Locate the cell with the specified text and output its (X, Y) center coordinate. 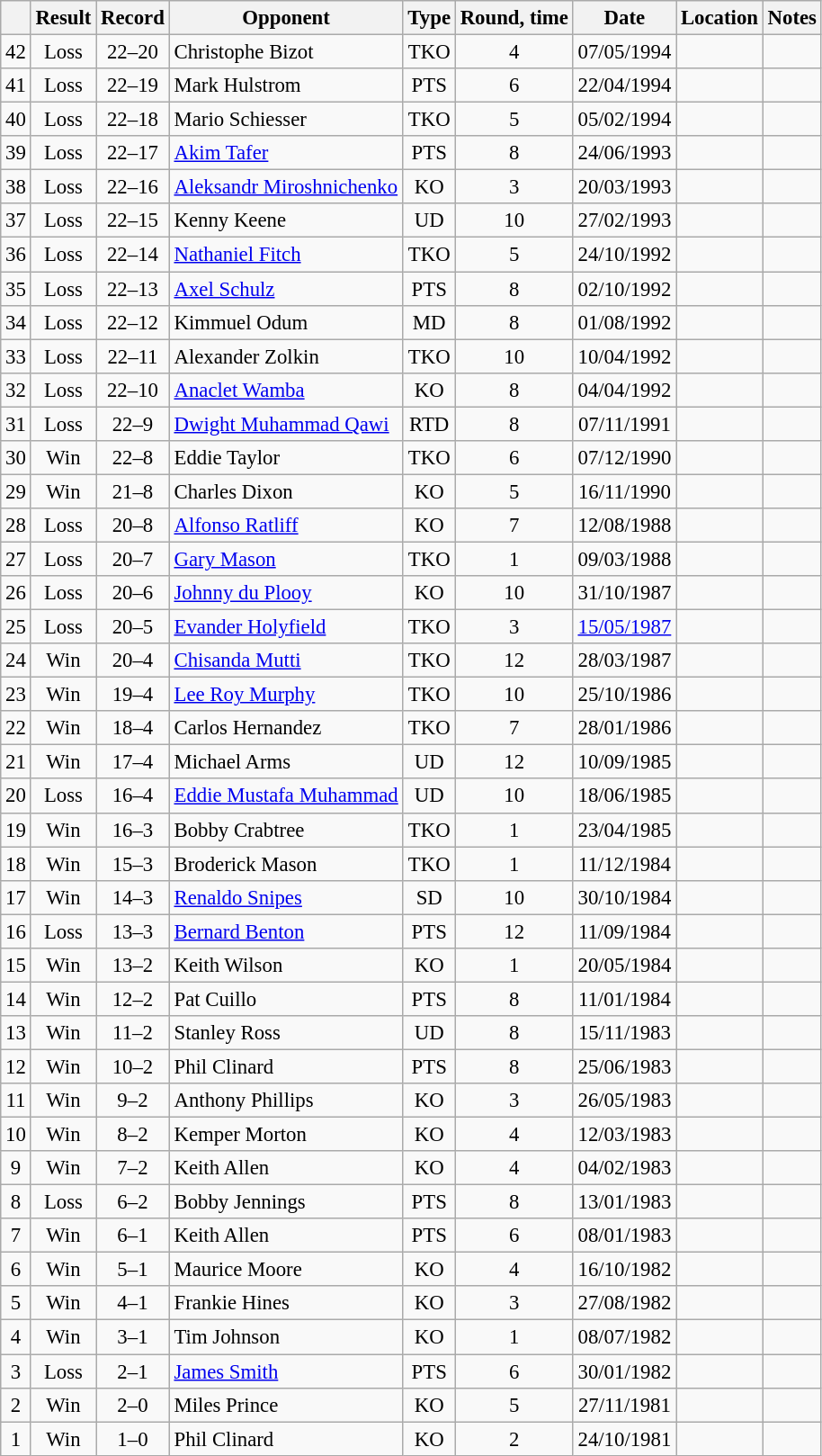
Eddie Mustafa Muhammad (286, 796)
17 (16, 897)
22–19 (133, 85)
20–5 (133, 627)
20/03/1993 (624, 187)
22–11 (133, 356)
34 (16, 322)
Notes (791, 18)
Type (429, 18)
Lee Roy Murphy (286, 695)
22–13 (133, 289)
RTD (429, 424)
28 (16, 526)
Tim Johnson (286, 1337)
24/10/1981 (624, 1439)
11/09/1984 (624, 931)
35 (16, 289)
28/03/1987 (624, 661)
20–8 (133, 526)
Date (624, 18)
10/09/1985 (624, 762)
16/10/1982 (624, 1270)
Akim Tafer (286, 153)
22/04/1994 (624, 85)
Michael Arms (286, 762)
Evander Holyfield (286, 627)
Axel Schulz (286, 289)
Maurice Moore (286, 1270)
25 (16, 627)
Nathaniel Fitch (286, 255)
Aleksandr Miroshnichenko (286, 187)
22–14 (133, 255)
12–2 (133, 999)
Gary Mason (286, 559)
05/02/1994 (624, 120)
38 (16, 187)
Kimmuel Odum (286, 322)
27 (16, 559)
22–12 (133, 322)
Dwight Muhammad Qawi (286, 424)
30 (16, 458)
Bobby Crabtree (286, 830)
Bobby Jennings (286, 1202)
Stanley Ross (286, 1033)
7–2 (133, 1168)
Renaldo Snipes (286, 897)
22–17 (133, 153)
Keith Wilson (286, 966)
01/08/1992 (624, 322)
14 (16, 999)
22 (16, 728)
MD (429, 322)
11/12/1984 (624, 864)
04/02/1983 (624, 1168)
Mark Hulstrom (286, 85)
24 (16, 661)
Alexander Zolkin (286, 356)
9–2 (133, 1101)
37 (16, 220)
Alfonso Ratliff (286, 526)
2–1 (133, 1371)
Broderick Mason (286, 864)
31/10/1987 (624, 593)
16–4 (133, 796)
04/04/1992 (624, 390)
Kemper Morton (286, 1135)
17–4 (133, 762)
13/01/1983 (624, 1202)
11–2 (133, 1033)
23/04/1985 (624, 830)
33 (16, 356)
24/10/1992 (624, 255)
27/08/1982 (624, 1304)
Eddie Taylor (286, 458)
07/12/1990 (624, 458)
22–18 (133, 120)
25/10/1986 (624, 695)
19 (16, 830)
Pat Cuillo (286, 999)
11/01/1984 (624, 999)
36 (16, 255)
Result (63, 18)
Johnny du Plooy (286, 593)
16/11/1990 (624, 491)
15 (16, 966)
08/07/1982 (624, 1337)
5–1 (133, 1270)
16–3 (133, 830)
13–2 (133, 966)
19–4 (133, 695)
32 (16, 390)
39 (16, 153)
12/08/1988 (624, 526)
Opponent (286, 18)
07/11/1991 (624, 424)
29 (16, 491)
Round, time (514, 18)
6–2 (133, 1202)
Carlos Hernandez (286, 728)
18–4 (133, 728)
22–16 (133, 187)
3–1 (133, 1337)
31 (16, 424)
22–10 (133, 390)
08/01/1983 (624, 1236)
Christophe Bizot (286, 52)
22–15 (133, 220)
30/10/1984 (624, 897)
22–8 (133, 458)
28/01/1986 (624, 728)
14–3 (133, 897)
21 (16, 762)
22–9 (133, 424)
22–20 (133, 52)
9 (16, 1168)
07/05/1994 (624, 52)
30/01/1982 (624, 1371)
Anaclet Wamba (286, 390)
21–8 (133, 491)
26 (16, 593)
20–7 (133, 559)
20/05/1984 (624, 966)
25/06/1983 (624, 1066)
15/11/1983 (624, 1033)
Charles Dixon (286, 491)
02/10/1992 (624, 289)
41 (16, 85)
Bernard Benton (286, 931)
13–3 (133, 931)
Record (133, 18)
Chisanda Mutti (286, 661)
1–0 (133, 1439)
8–2 (133, 1135)
13 (16, 1033)
18/06/1985 (624, 796)
10/04/1992 (624, 356)
27/11/1981 (624, 1405)
10–2 (133, 1066)
Location (719, 18)
15/05/1987 (624, 627)
24/06/1993 (624, 153)
2–0 (133, 1405)
11 (16, 1101)
26/05/1983 (624, 1101)
20–6 (133, 593)
16 (16, 931)
15–3 (133, 864)
42 (16, 52)
6–1 (133, 1236)
Frankie Hines (286, 1304)
Anthony Phillips (286, 1101)
18 (16, 864)
09/03/1988 (624, 559)
23 (16, 695)
20 (16, 796)
Mario Schiesser (286, 120)
Kenny Keene (286, 220)
SD (429, 897)
12/03/1983 (624, 1135)
40 (16, 120)
James Smith (286, 1371)
Miles Prince (286, 1405)
4–1 (133, 1304)
27/02/1993 (624, 220)
20–4 (133, 661)
